From the cell containing the given text, extract its center point as (X, Y) coordinate. 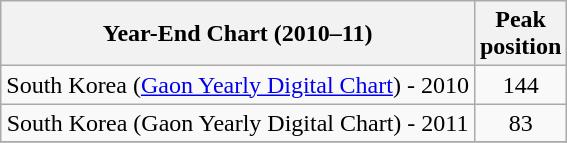
83 (520, 123)
Peakposition (520, 34)
South Korea (Gaon Yearly Digital Chart) - 2011 (238, 123)
144 (520, 85)
South Korea (Gaon Yearly Digital Chart) - 2010 (238, 85)
Year-End Chart (2010–11) (238, 34)
